Provide the [x, y] coordinate of the cell's center where the given text is located.  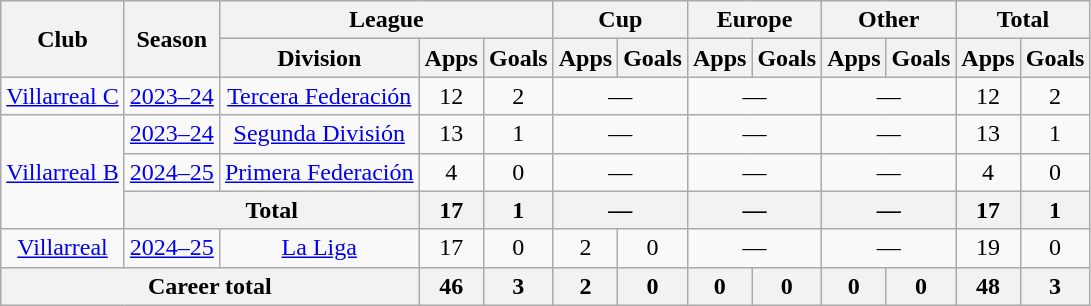
48 [988, 286]
Season [172, 39]
Primera Federación [319, 172]
Segunda División [319, 134]
Villarreal C [63, 96]
Villarreal B [63, 172]
Europe [754, 20]
Cup [620, 20]
Villarreal [63, 248]
Other [889, 20]
46 [451, 286]
Career total [210, 286]
La Liga [319, 248]
19 [988, 248]
Division [319, 58]
Tercera Federación [319, 96]
League [386, 20]
Club [63, 39]
